Provide the (x, y) coordinate of the cell's center where the given text is located.  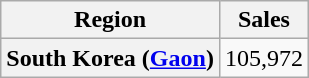
105,972 (264, 58)
Sales (264, 20)
Region (110, 20)
South Korea (Gaon) (110, 58)
